Extract the [X, Y] coordinate from the center of the cell holding the provided text.  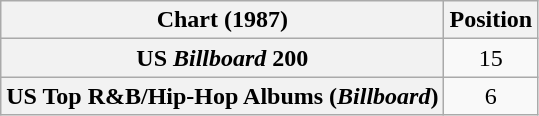
US Top R&B/Hip-Hop Albums (Billboard) [222, 96]
6 [491, 96]
Position [491, 20]
US Billboard 200 [222, 58]
Chart (1987) [222, 20]
15 [491, 58]
